For the text-containing cell, return its midpoint in (x, y) coordinate format. 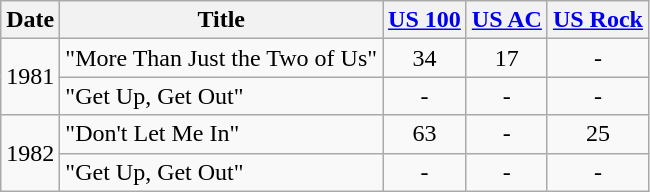
US AC (506, 20)
1982 (30, 153)
34 (425, 58)
1981 (30, 77)
Title (222, 20)
25 (598, 134)
63 (425, 134)
17 (506, 58)
Date (30, 20)
"More Than Just the Two of Us" (222, 58)
US 100 (425, 20)
US Rock (598, 20)
"Don't Let Me In" (222, 134)
